Identify which cell holds the provided text, then report its (X, Y) central coordinate. 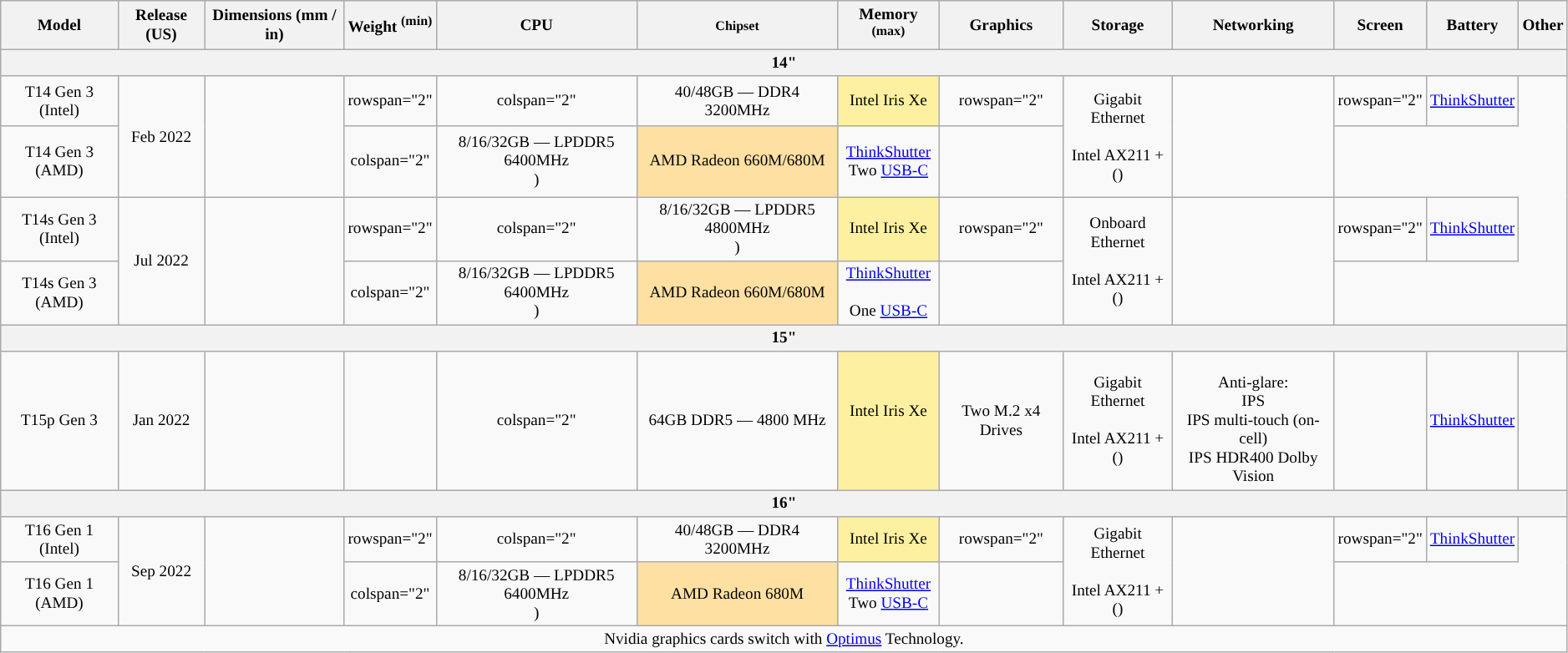
16" (784, 504)
Other (1543, 25)
Nvidia graphics cards switch with Optimus Technology. (784, 639)
AMD Radeon 680M (737, 595)
14" (784, 63)
Onboard EthernetIntel AX211 + () (1118, 261)
Sep 2022 (161, 571)
CPU (536, 25)
T16 Gen 1 (Intel) (59, 539)
Feb 2022 (161, 136)
T14s Gen 3 (Intel) (59, 229)
T16 Gen 1 (AMD) (59, 595)
Memory (max) (889, 25)
Weight (min) (390, 25)
Dimensions (mm / in) (274, 25)
15" (784, 338)
T14 Gen 3 (AMD) (59, 161)
64GB DDR5 — 4800 MHz (737, 421)
Anti-glare: IPS IPS multi-touch (on-cell) IPS HDR400 Dolby Vision (1253, 421)
Release (US) (161, 25)
Two M.2 x4 Drives (1001, 421)
Graphics (1001, 25)
8/16/32GB — LPDDR5 4800MHz) (737, 229)
T15p Gen 3 (59, 421)
T14 Gen 3 (Intel) (59, 101)
Networking (1253, 25)
Jan 2022 (161, 421)
Battery (1472, 25)
Storage (1118, 25)
Chipset (737, 25)
ThinkShutter One USB-C (889, 292)
Model (59, 25)
T14s Gen 3 (AMD) (59, 292)
Screen (1380, 25)
Jul 2022 (161, 261)
